Identify which cell holds the provided text, then report its (X, Y) central coordinate. 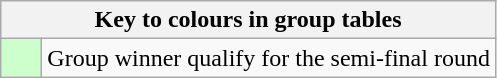
Group winner qualify for the semi-final round (269, 58)
Key to colours in group tables (248, 20)
